Provide the [X, Y] coordinate of the cell's center where the given text is located.  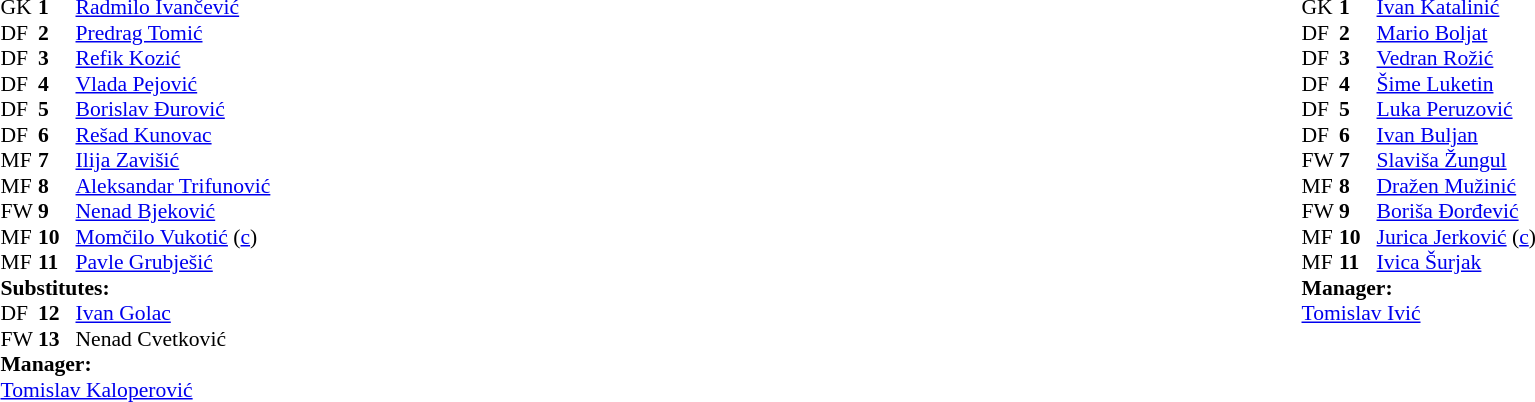
Vlada Pejović [174, 84]
Aleksandar Trifunović [174, 186]
Ilija Zavišić [174, 161]
Ivan Golac [174, 313]
Manager: [135, 365]
12 [57, 313]
Substitutes: [135, 288]
Momčilo Vukotić (c) [174, 237]
Predrag Tomić [174, 33]
Borislav Đurović [174, 109]
Refik Kozić [174, 59]
Pavle Grubješić [174, 263]
Nenad Cvetković [174, 339]
Rešad Kunovac [174, 135]
13 [57, 339]
Nenad Bjeković [174, 211]
